Extract the [x, y] coordinate from the center of the cell holding the provided text.  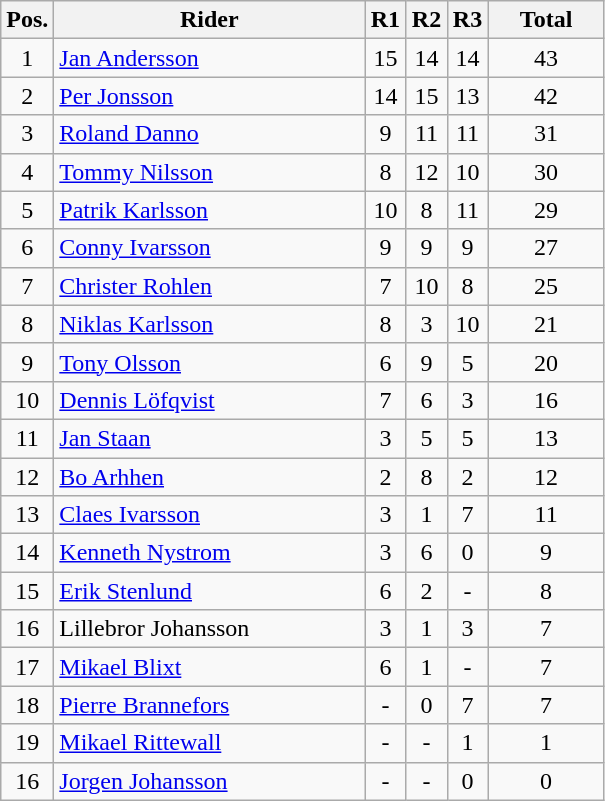
43 [546, 58]
Mikael Rittewall [210, 743]
Pierre Brannefors [210, 705]
Dennis Löfqvist [210, 400]
4 [28, 172]
Total [546, 20]
Jan Staan [210, 438]
Erik Stenlund [210, 591]
Niklas Karlsson [210, 324]
18 [28, 705]
Roland Danno [210, 134]
30 [546, 172]
29 [546, 210]
Bo Arhhen [210, 477]
R1 [386, 20]
R2 [426, 20]
31 [546, 134]
Rider [210, 20]
Patrik Karlsson [210, 210]
Tommy Nilsson [210, 172]
20 [546, 362]
17 [28, 667]
Pos. [28, 20]
42 [546, 96]
Kenneth Nystrom [210, 553]
19 [28, 743]
Jorgen Johansson [210, 781]
Claes Ivarsson [210, 515]
Lillebror Johansson [210, 629]
21 [546, 324]
Mikael Blixt [210, 667]
25 [546, 286]
Tony Olsson [210, 362]
27 [546, 248]
Jan Andersson [210, 58]
Christer Rohlen [210, 286]
Conny Ivarsson [210, 248]
Per Jonsson [210, 96]
R3 [468, 20]
